Capture the cell that displays the provided text and extract its [x, y] central coordinate. 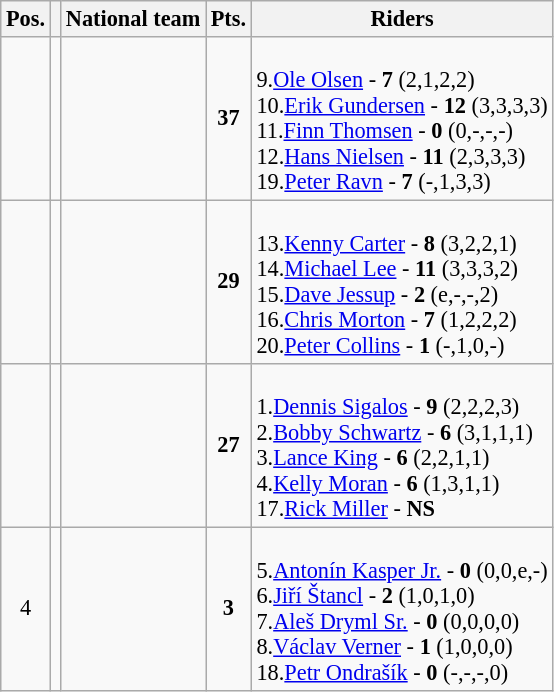
Pos. [26, 19]
Pts. [229, 19]
1.Dennis Sigalos - 9 (2,2,2,3) 2.Bobby Schwartz - 6 (3,1,1,1) 3.Lance King - 6 (2,2,1,1) 4.Kelly Moran - 6 (1,3,1,1) 17.Rick Miller - NS [402, 444]
4 [26, 608]
Riders [402, 19]
37 [229, 118]
13.Kenny Carter - 8 (3,2,2,1) 14.Michael Lee - 11 (3,3,3,2) 15.Dave Jessup - 2 (e,-,-,2) 16.Chris Morton - 7 (1,2,2,2) 20.Peter Collins - 1 (-,1,0,-) [402, 282]
27 [229, 444]
National team [134, 19]
29 [229, 282]
3 [229, 608]
9.Ole Olsen - 7 (2,1,2,2) 10.Erik Gundersen - 12 (3,3,3,3) 11.Finn Thomsen - 0 (0,-,-,-) 12.Hans Nielsen - 11 (2,3,3,3) 19.Peter Ravn - 7 (-,1,3,3) [402, 118]
